From the cell containing the given text, extract its center point as [x, y] coordinate. 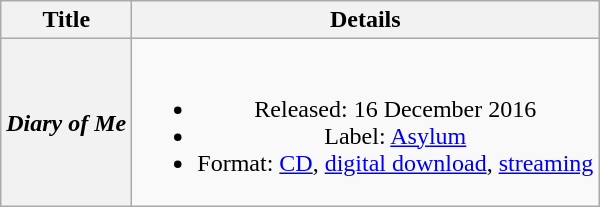
Diary of Me [66, 122]
Title [66, 20]
Details [366, 20]
Released: 16 December 2016Label: AsylumFormat: CD, digital download, streaming [366, 122]
